Scan for the cell matching the given text and deliver its [X, Y] coordinate at center. 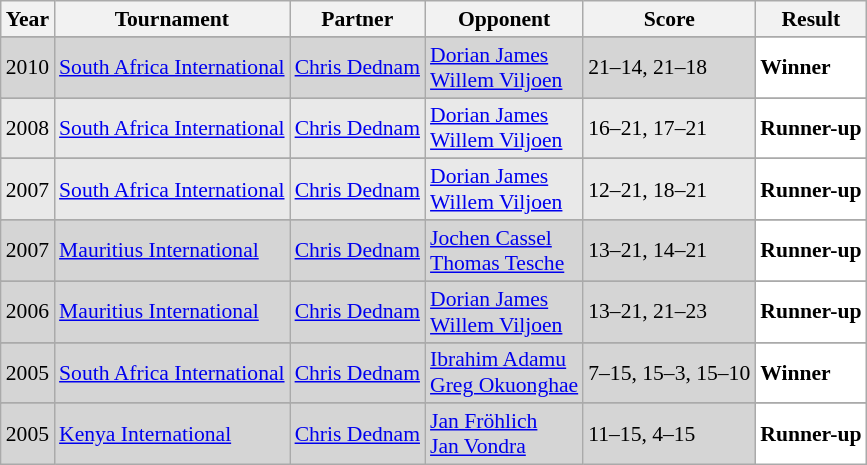
11–15, 4–15 [669, 434]
Partner [358, 19]
13–21, 21–23 [669, 312]
2008 [28, 128]
Kenya International [172, 434]
12–21, 18–21 [669, 190]
Jan Fröhlich Jan Vondra [504, 434]
Ibrahim Adamu Greg Okuonghae [504, 372]
Result [810, 19]
16–21, 17–21 [669, 128]
13–21, 14–21 [669, 250]
21–14, 21–18 [669, 68]
7–15, 15–3, 15–10 [669, 372]
Year [28, 19]
Tournament [172, 19]
Score [669, 19]
2010 [28, 68]
Opponent [504, 19]
Jochen Cassel Thomas Tesche [504, 250]
2006 [28, 312]
